Capture the cell that displays the provided text and extract its (X, Y) central coordinate. 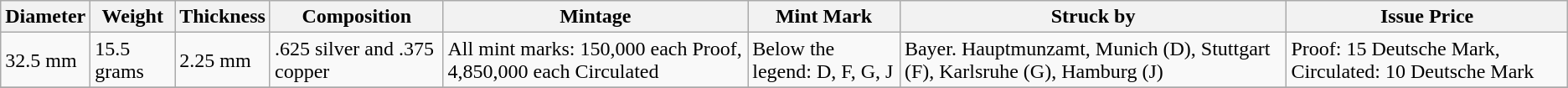
Below the legend: D, F, G, J (824, 60)
Diameter (45, 17)
Proof: 15 Deutsche Mark, Circulated: 10 Deutsche Mark (1427, 60)
Mintage (596, 17)
Issue Price (1427, 17)
Composition (357, 17)
Mint Mark (824, 17)
Struck by (1092, 17)
32.5 mm (45, 60)
All mint marks: 150,000 each Proof, 4,850,000 each Circulated (596, 60)
15.5 grams (132, 60)
Weight (132, 17)
Bayer. Hauptmunzamt, Munich (D), Stuttgart (F), Karlsruhe (G), Hamburg (J) (1092, 60)
Thickness (223, 17)
.625 silver and .375 copper (357, 60)
2.25 mm (223, 60)
